Capture the cell that displays the provided text and extract its [x, y] central coordinate. 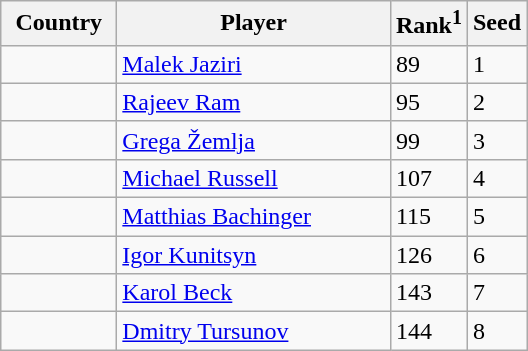
95 [428, 102]
144 [428, 331]
Michael Russell [254, 178]
Matthias Bachinger [254, 217]
Country [59, 24]
6 [496, 255]
7 [496, 293]
126 [428, 255]
Player [254, 24]
2 [496, 102]
5 [496, 217]
1 [496, 64]
Rank1 [428, 24]
Seed [496, 24]
Dmitry Tursunov [254, 331]
99 [428, 140]
Grega Žemlja [254, 140]
8 [496, 331]
115 [428, 217]
Karol Beck [254, 293]
Rajeev Ram [254, 102]
Igor Kunitsyn [254, 255]
4 [496, 178]
107 [428, 178]
89 [428, 64]
Malek Jaziri [254, 64]
143 [428, 293]
3 [496, 140]
